Find where the given text appears and provide that cell's center as [x, y] coordinate. 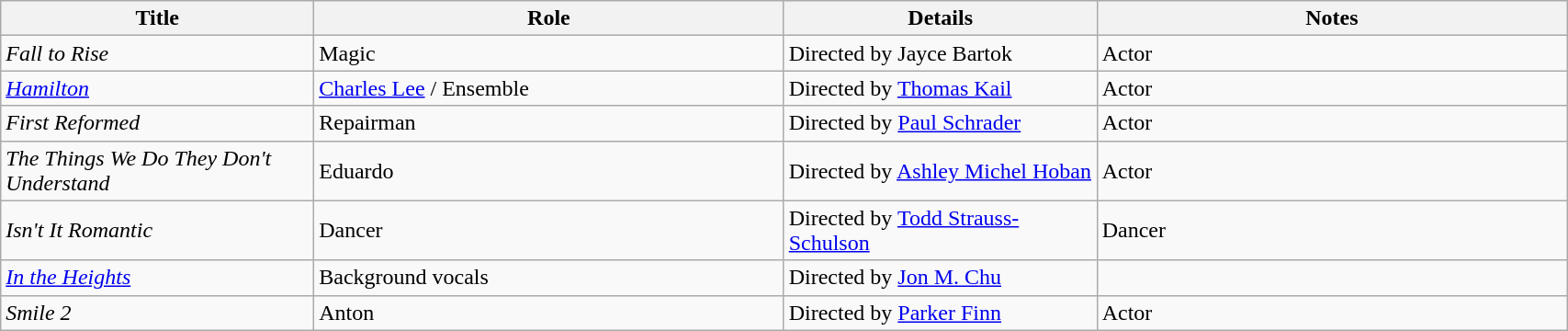
Isn't It Romantic [158, 230]
Notes [1332, 18]
Title [158, 18]
Directed by Todd Strauss-Schulson [941, 230]
Directed by Ashley Michel Hoban [941, 171]
Directed by Thomas Kail [941, 88]
Repairman [549, 123]
Hamilton [158, 88]
The Things We Do They Don't Understand [158, 171]
Directed by Paul Schrader [941, 123]
Fall to Rise [158, 53]
Details [941, 18]
Role [549, 18]
First Reformed [158, 123]
Directed by Jon M. Chu [941, 278]
Directed by Jayce Bartok [941, 53]
Smile 2 [158, 313]
Anton [549, 313]
Background vocals [549, 278]
In the Heights [158, 278]
Eduardo [549, 171]
Charles Lee / Ensemble [549, 88]
Directed by Parker Finn [941, 313]
Magic [549, 53]
